Search for the cell housing the specified text and yield its [X, Y] center coordinate. 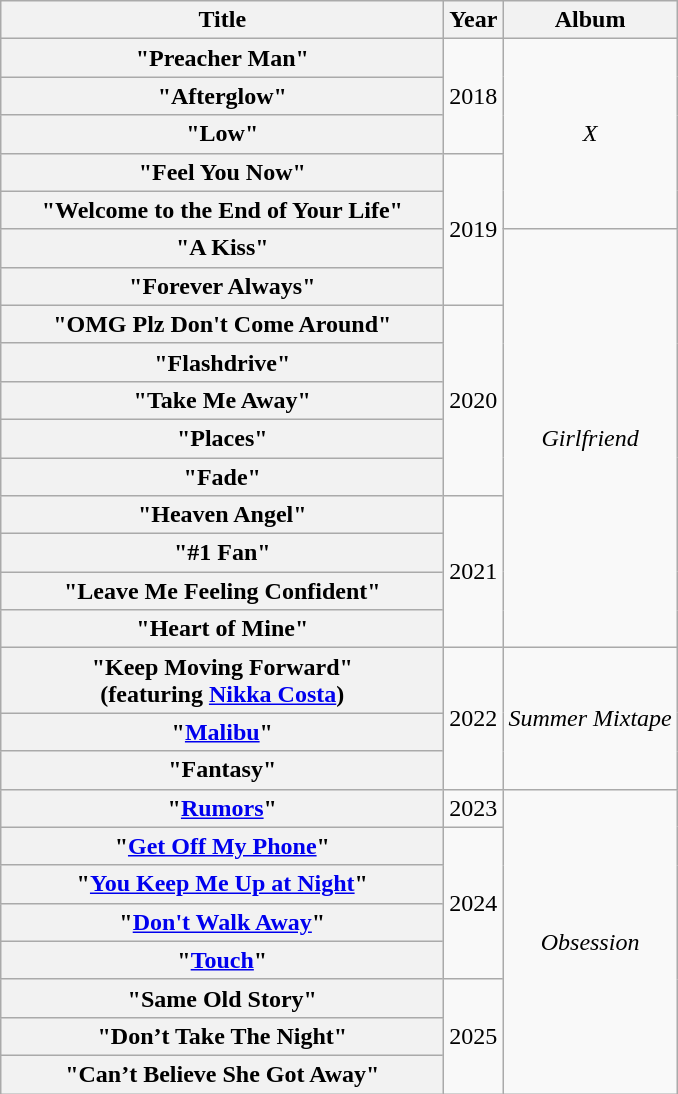
2022 [474, 718]
"Keep Moving Forward"(featuring Nikka Costa) [222, 680]
"Preacher Man" [222, 58]
"Heaven Angel" [222, 515]
"Fade" [222, 477]
"Don't Walk Away" [222, 922]
"Welcome to the End of Your Life" [222, 210]
"#1 Fan" [222, 553]
"Forever Always" [222, 286]
"Same Old Story" [222, 998]
"OMG Plz Don't Come Around" [222, 324]
2023 [474, 808]
"Rumors" [222, 808]
X [590, 134]
Summer Mixtape [590, 718]
Girlfriend [590, 438]
"You Keep Me Up at Night" [222, 884]
"Places" [222, 438]
"Low" [222, 134]
"Heart of Mine" [222, 629]
"Can’t Believe She Got Away" [222, 1074]
"Don’t Take The Night" [222, 1036]
2024 [474, 903]
2021 [474, 572]
2019 [474, 229]
Title [222, 20]
"A Kiss" [222, 248]
"Fantasy" [222, 770]
Year [474, 20]
"Take Me Away" [222, 400]
"Get Off My Phone" [222, 846]
2020 [474, 400]
"Flashdrive" [222, 362]
2025 [474, 1036]
2018 [474, 96]
Obsession [590, 941]
Album [590, 20]
"Afterglow" [222, 96]
"Malibu" [222, 732]
"Feel You Now" [222, 172]
"Leave Me Feeling Confident" [222, 591]
"Touch" [222, 960]
